Search for the cell housing the specified text and yield its (x, y) center coordinate. 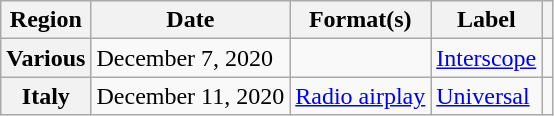
Radio airplay (360, 96)
Label (486, 20)
Date (190, 20)
Interscope (486, 58)
December 7, 2020 (190, 58)
Various (46, 58)
Italy (46, 96)
Region (46, 20)
Format(s) (360, 20)
Universal (486, 96)
December 11, 2020 (190, 96)
